Scan for the cell matching the given text and deliver its [x, y] coordinate at center. 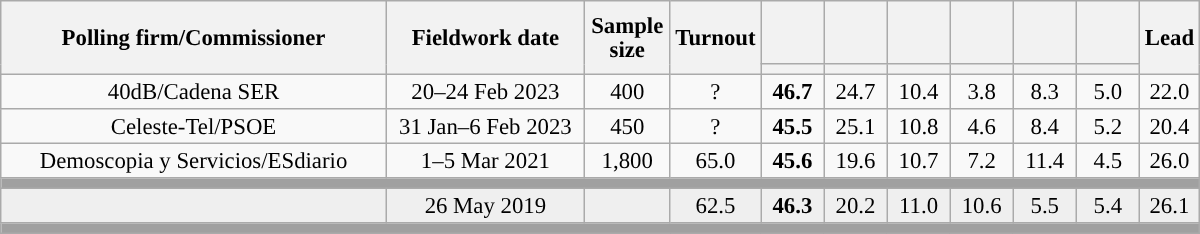
40dB/Cadena SER [194, 92]
3.8 [982, 92]
1,800 [627, 162]
45.6 [792, 162]
45.5 [792, 126]
26.1 [1169, 206]
400 [627, 92]
20–24 Feb 2023 [485, 92]
5.5 [1044, 206]
10.4 [918, 92]
65.0 [716, 162]
19.6 [856, 162]
Turnout [716, 38]
22.0 [1169, 92]
10.6 [982, 206]
46.7 [792, 92]
10.7 [918, 162]
46.3 [792, 206]
4.6 [982, 126]
62.5 [716, 206]
4.5 [1108, 162]
5.2 [1108, 126]
24.7 [856, 92]
8.3 [1044, 92]
5.4 [1108, 206]
20.2 [856, 206]
Celeste-Tel/PSOE [194, 126]
26.0 [1169, 162]
Fieldwork date [485, 38]
Sample size [627, 38]
31 Jan–6 Feb 2023 [485, 126]
11.0 [918, 206]
10.8 [918, 126]
26 May 2019 [485, 206]
Demoscopia y Servicios/ESdiario [194, 162]
5.0 [1108, 92]
11.4 [1044, 162]
Lead [1169, 38]
8.4 [1044, 126]
Polling firm/Commissioner [194, 38]
1–5 Mar 2021 [485, 162]
7.2 [982, 162]
20.4 [1169, 126]
450 [627, 126]
25.1 [856, 126]
